Locate the cell with the specified text and output its (X, Y) center coordinate. 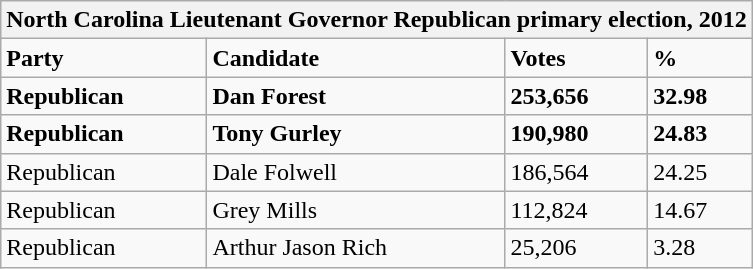
% (700, 58)
Party (104, 58)
24.25 (700, 172)
3.28 (700, 248)
190,980 (576, 134)
253,656 (576, 96)
Votes (576, 58)
Grey Mills (356, 210)
32.98 (700, 96)
112,824 (576, 210)
14.67 (700, 210)
North Carolina Lieutenant Governor Republican primary election, 2012 (376, 20)
Tony Gurley (356, 134)
Dale Folwell (356, 172)
Candidate (356, 58)
186,564 (576, 172)
24.83 (700, 134)
Arthur Jason Rich (356, 248)
25,206 (576, 248)
Dan Forest (356, 96)
